Scan for the cell matching the given text and deliver its (x, y) coordinate at center. 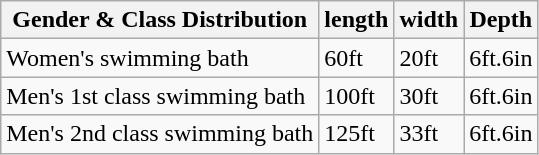
33ft (429, 134)
60ft (356, 58)
100ft (356, 96)
Depth (501, 20)
Men's 2nd class swimming bath (160, 134)
20ft (429, 58)
Women's swimming bath (160, 58)
width (429, 20)
125ft (356, 134)
length (356, 20)
Gender & Class Distribution (160, 20)
30ft (429, 96)
Men's 1st class swimming bath (160, 96)
